Search for the cell housing the specified text and yield its (X, Y) center coordinate. 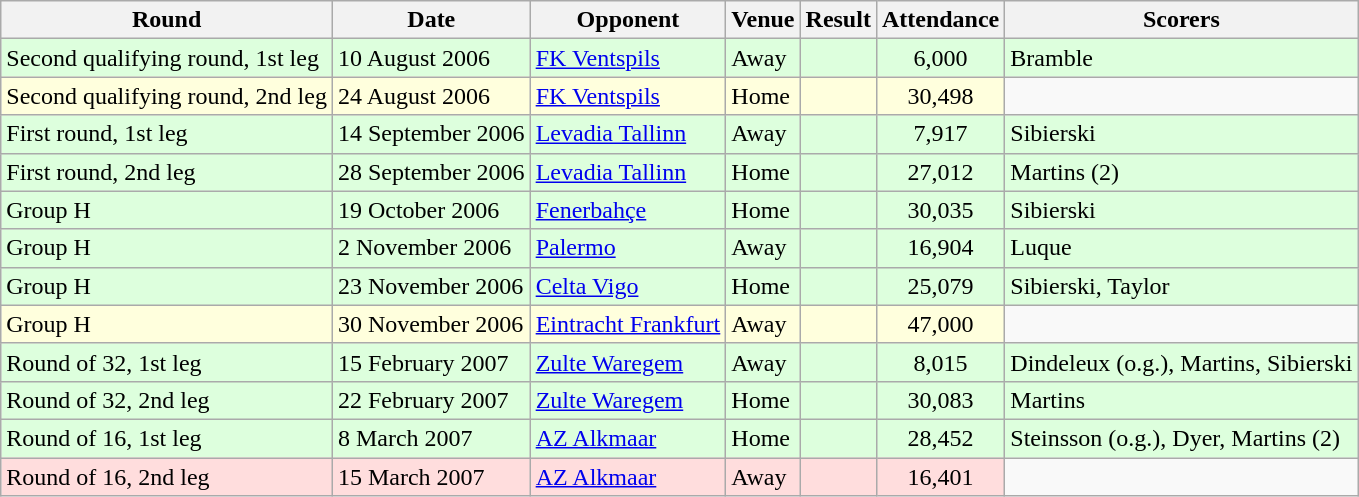
47,000 (940, 324)
Second qualifying round, 1st leg (167, 58)
Fenerbahçe (628, 210)
Round of 32, 2nd leg (167, 400)
30,083 (940, 400)
14 September 2006 (431, 134)
Round of 16, 1st leg (167, 438)
16,401 (940, 477)
Venue (763, 20)
Opponent (628, 20)
30 November 2006 (431, 324)
Second qualifying round, 2nd leg (167, 96)
15 March 2007 (431, 477)
First round, 1st leg (167, 134)
Luque (1182, 248)
Eintracht Frankfurt (628, 324)
Bramble (1182, 58)
7,917 (940, 134)
Round of 16, 2nd leg (167, 477)
28 September 2006 (431, 172)
2 November 2006 (431, 248)
6,000 (940, 58)
Martins (2) (1182, 172)
Dindeleux (o.g.), Martins, Sibierski (1182, 362)
Date (431, 20)
27,012 (940, 172)
Steinsson (o.g.), Dyer, Martins (2) (1182, 438)
23 November 2006 (431, 286)
15 February 2007 (431, 362)
Result (838, 20)
Round (167, 20)
Celta Vigo (628, 286)
30,498 (940, 96)
30,035 (940, 210)
8 March 2007 (431, 438)
Round of 32, 1st leg (167, 362)
28,452 (940, 438)
24 August 2006 (431, 96)
Sibierski, Taylor (1182, 286)
10 August 2006 (431, 58)
8,015 (940, 362)
Martins (1182, 400)
Palermo (628, 248)
First round, 2nd leg (167, 172)
Attendance (940, 20)
19 October 2006 (431, 210)
Scorers (1182, 20)
22 February 2007 (431, 400)
16,904 (940, 248)
25,079 (940, 286)
